Return (x, y) of the center of cell containing provided text 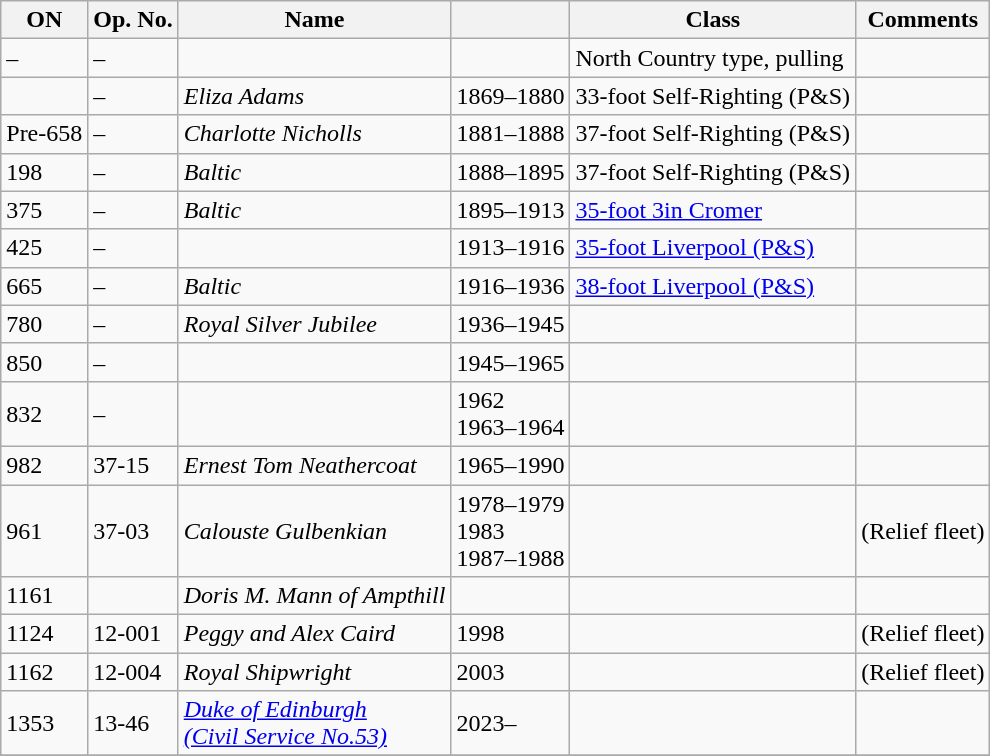
780 (44, 324)
1895–1913 (510, 210)
Class (713, 20)
2003 (510, 672)
Pre-658 (44, 134)
1124 (44, 634)
North Country type, pulling (713, 58)
Peggy and Alex Caird (314, 634)
37-03 (133, 530)
1978–197919831987–1988 (510, 530)
38-foot Liverpool (P&S) (713, 286)
Ernest Tom Neathercoat (314, 465)
13-46 (133, 724)
33-foot Self-Righting (P&S) (713, 96)
Op. No. (133, 20)
Doris M. Mann of Ampthill (314, 596)
375 (44, 210)
198 (44, 172)
665 (44, 286)
1998 (510, 634)
425 (44, 248)
Comments (923, 20)
Royal Silver Jubilee (314, 324)
832 (44, 414)
1965–1990 (510, 465)
1881–1888 (510, 134)
Name (314, 20)
Calouste Gulbenkian (314, 530)
Royal Shipwright (314, 672)
ON (44, 20)
850 (44, 362)
1869–1880 (510, 96)
1888–1895 (510, 172)
961 (44, 530)
Duke of Edinburgh(Civil Service No.53) (314, 724)
37-15 (133, 465)
1161 (44, 596)
35-foot Liverpool (P&S) (713, 248)
1936–1945 (510, 324)
982 (44, 465)
1353 (44, 724)
19621963–1964 (510, 414)
1945–1965 (510, 362)
12-004 (133, 672)
Charlotte Nicholls (314, 134)
35-foot 3in Cromer (713, 210)
1162 (44, 672)
12-001 (133, 634)
Eliza Adams (314, 96)
2023– (510, 724)
1916–1936 (510, 286)
1913–1916 (510, 248)
